Capture the cell that displays the provided text and extract its [X, Y] central coordinate. 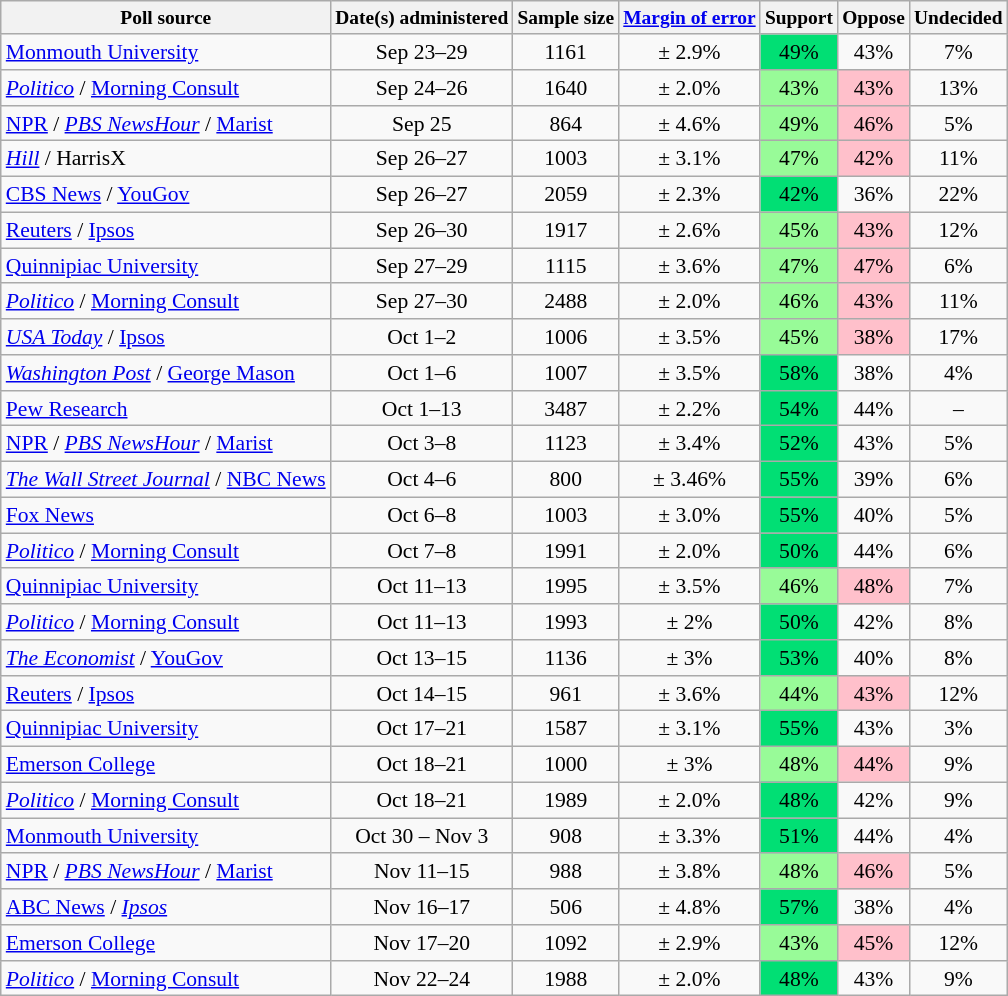
Support [798, 18]
1993 [566, 622]
Sep 26–30 [422, 230]
Oct 7–8 [422, 551]
Oct 30 – Nov 3 [422, 836]
1917 [566, 230]
1640 [566, 88]
800 [566, 480]
± 3.0% [690, 516]
Margin of error [690, 18]
± 3.8% [690, 872]
Undecided [958, 18]
± 2.3% [690, 195]
1092 [566, 943]
CBS News / YouGov [166, 195]
Oct 1–2 [422, 337]
2059 [566, 195]
Sep 27–29 [422, 266]
Oct 17–21 [422, 729]
22% [958, 195]
± 3.46% [690, 480]
Sep 24–26 [422, 88]
Oct 1–6 [422, 373]
Pew Research [166, 409]
Sep 27–30 [422, 302]
1007 [566, 373]
Oct 6–8 [422, 516]
506 [566, 907]
53% [798, 658]
36% [874, 195]
57% [798, 907]
908 [566, 836]
± 3.3% [690, 836]
988 [566, 872]
13% [958, 88]
54% [798, 409]
Nov 17–20 [422, 943]
Poll source [166, 18]
Nov 11–15 [422, 872]
± 4.6% [690, 124]
Fox News [166, 516]
USA Today / Ipsos [166, 337]
Oct 3–8 [422, 444]
± 3.4% [690, 444]
52% [798, 444]
1991 [566, 551]
Washington Post / George Mason [166, 373]
1587 [566, 729]
Nov 16–17 [422, 907]
ABC News / Ipsos [166, 907]
Oct 14–15 [422, 694]
Sample size [566, 18]
3% [958, 729]
1136 [566, 658]
Hill / HarrisX [166, 159]
39% [874, 480]
± 2.6% [690, 230]
1006 [566, 337]
Oct 1–13 [422, 409]
864 [566, 124]
1161 [566, 52]
1989 [566, 800]
1000 [566, 765]
17% [958, 337]
3487 [566, 409]
51% [798, 836]
1995 [566, 587]
Oct 13–15 [422, 658]
– [958, 409]
1115 [566, 266]
Oppose [874, 18]
The Wall Street Journal / NBC News [166, 480]
1123 [566, 444]
Date(s) administered [422, 18]
Oct 4–6 [422, 480]
± 4.8% [690, 907]
The Economist / YouGov [166, 658]
± 2.2% [690, 409]
2488 [566, 302]
± 2% [690, 622]
961 [566, 694]
Sep 25 [422, 124]
58% [798, 373]
Sep 23–29 [422, 52]
